Extract the [x, y] coordinate from the center of the cell holding the provided text.  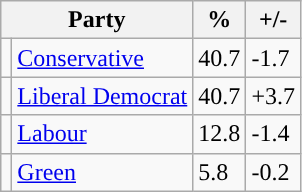
Liberal Democrat [102, 96]
Labour [102, 134]
+3.7 [274, 96]
-1.4 [274, 134]
-0.2 [274, 172]
% [220, 20]
Party [97, 20]
+/- [274, 20]
-1.7 [274, 58]
12.8 [220, 134]
Green [102, 172]
5.8 [220, 172]
Conservative [102, 58]
